For the text-containing cell, return its midpoint in (x, y) coordinate format. 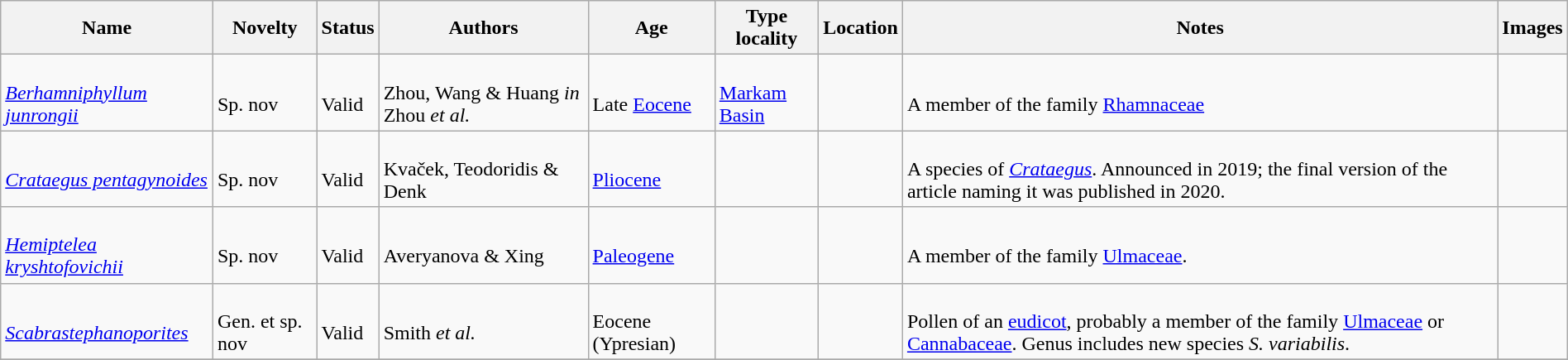
A member of the family Ulmaceae. (1199, 245)
Novelty (265, 28)
Pliocene (652, 169)
Markam Basin (766, 93)
Eocene (Ypresian) (652, 321)
Averyanova & Xing (483, 245)
Scabrastephanoporites (108, 321)
Berhamniphyllum junrongii (108, 93)
Type locality (766, 28)
Crataegus pentagynoides (108, 169)
Location (861, 28)
Smith et al. (483, 321)
Age (652, 28)
Authors (483, 28)
Notes (1199, 28)
A member of the family Rhamnaceae (1199, 93)
Status (347, 28)
Gen. et sp. nov (265, 321)
Hemiptelea kryshtofovichii (108, 245)
Kvaček, Teodoridis & Denk (483, 169)
Zhou, Wang & Huang in Zhou et al. (483, 93)
A species of Crataegus. Announced in 2019; the final version of the article naming it was published in 2020. (1199, 169)
Pollen of an eudicot, probably a member of the family Ulmaceae or Cannabaceae. Genus includes new species S. variabilis. (1199, 321)
Late Eocene (652, 93)
Images (1532, 28)
Name (108, 28)
Paleogene (652, 245)
